Return [x, y] of the center of cell containing provided text 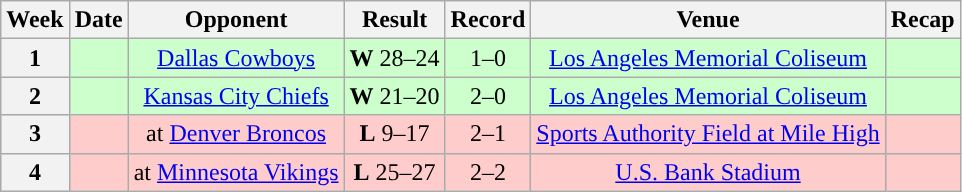
Date [98, 20]
at Minnesota Vikings [236, 172]
W 28–24 [394, 58]
U.S. Bank Stadium [708, 172]
Dallas Cowboys [236, 58]
1 [35, 58]
3 [35, 134]
Result [394, 20]
1–0 [488, 58]
L 25–27 [394, 172]
Kansas City Chiefs [236, 96]
Venue [708, 20]
Week [35, 20]
2–0 [488, 96]
4 [35, 172]
Record [488, 20]
Recap [922, 20]
Sports Authority Field at Mile High [708, 134]
at Denver Broncos [236, 134]
Opponent [236, 20]
2–2 [488, 172]
2 [35, 96]
2–1 [488, 134]
L 9–17 [394, 134]
W 21–20 [394, 96]
